Pinpoint the cell where the given text exists, returning its [x, y] midpoint coordinate. 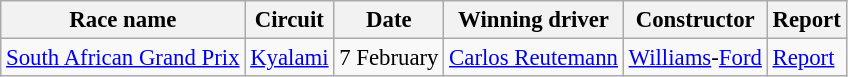
7 February [389, 58]
Date [389, 20]
Circuit [290, 20]
South African Grand Prix [123, 58]
Carlos Reutemann [534, 58]
Kyalami [290, 58]
Williams-Ford [695, 58]
Winning driver [534, 20]
Constructor [695, 20]
Race name [123, 20]
